Find where the given text appears and provide that cell's center as (x, y) coordinate. 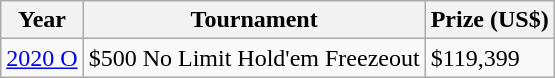
Prize (US$) (490, 20)
Year (42, 20)
$119,399 (490, 58)
$500 No Limit Hold'em Freezeout (254, 58)
2020 O (42, 58)
Tournament (254, 20)
